Locate the cell with the specified text and output its [x, y] center coordinate. 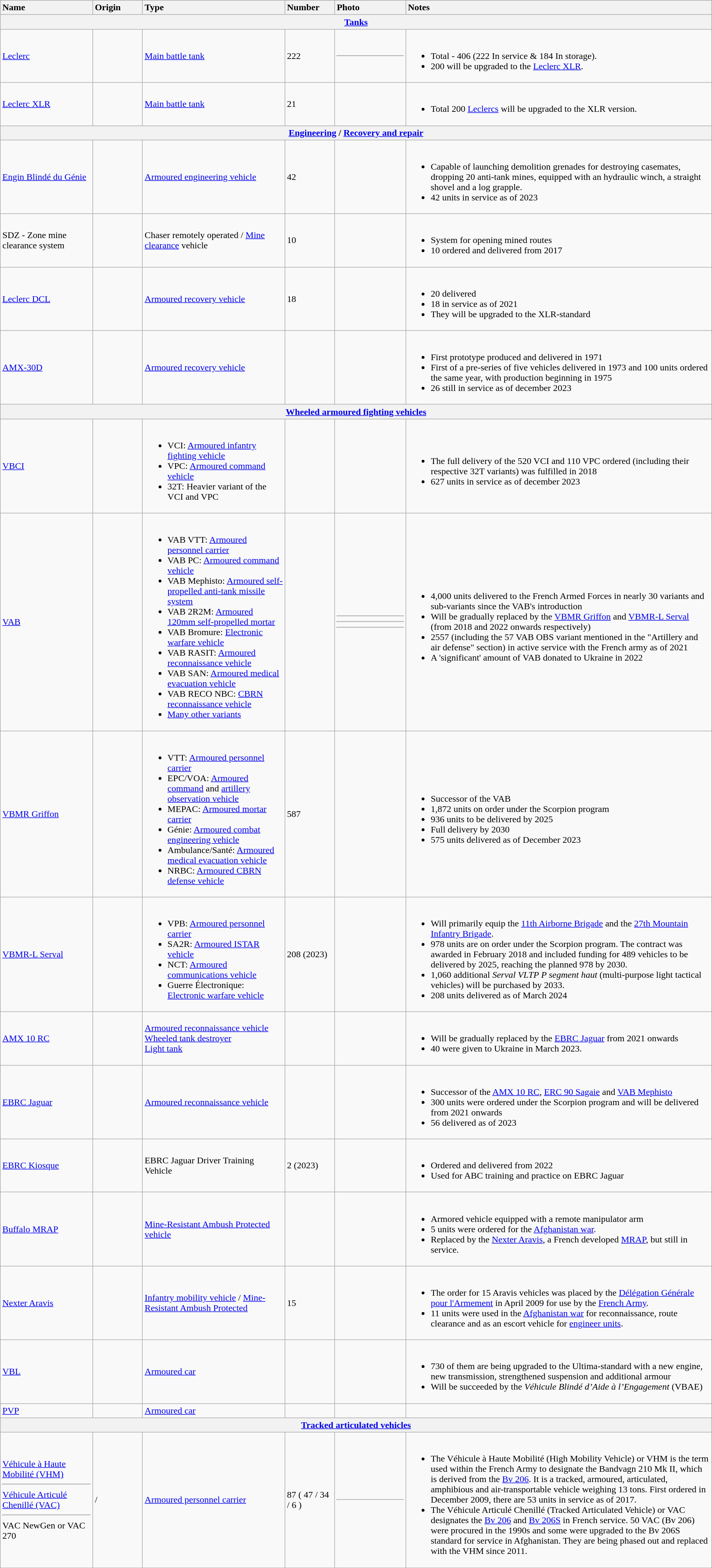
Will be gradually replaced by the EBRC Jaguar from 2021 onwards40 were given to Ukraine in March 2023. [559, 1039]
Name [46, 8]
Engin Blindé du Génie [46, 177]
VCI: Armoured infantry fighting vehicleVPC: Armoured command vehicle32T: Heavier variant of the VCI and VPC [214, 466]
Leclerc [46, 56]
PVP [46, 1411]
15 [310, 1303]
Number [310, 8]
VBMR Griffon [46, 814]
EBRC Jaguar [46, 1102]
VBMR-L Serval [46, 955]
Infantry mobility vehicle / Mine-Resistant Ambush Protected [214, 1303]
Nexter Aravis [46, 1303]
21 [310, 104]
Chaser remotely operated / Mine clearance vehicle [214, 240]
10 [310, 240]
SDZ - Zone mine clearance system [46, 240]
VPB: Armoured personnel carrierSA2R: Armoured ISTAR vehicleNCT: Armoured communications vehicleGuerre Électronique: Electronic warfare vehicle [214, 955]
Origin [118, 8]
18 [310, 299]
System for opening mined routes10 ordered and delivered from 2017 [559, 240]
Tanks [356, 22]
Tracked articulated vehicles [356, 1425]
EBRC Kiosque [46, 1166]
20 delivered18 in service as of 2021They will be upgraded to the XLR-standard [559, 299]
Ordered and delivered from 2022Used for ABC training and practice on EBRC Jaguar [559, 1166]
587 [310, 814]
Buffalo MRAP [46, 1229]
Total 200 Leclercs will be upgraded to the XLR version. [559, 104]
AMX-30D [46, 367]
Armoured personnel carrier [214, 1500]
EBRC Jaguar Driver Training Vehicle [214, 1166]
42 [310, 177]
Armoured reconnaissance vehicle [214, 1102]
Leclerc DCL [46, 299]
Leclerc XLR [46, 104]
VBCI [46, 466]
Type [214, 8]
AMX 10 RC [46, 1039]
Armoured engineering vehicle [214, 177]
Véhicule à Haute Mobilité (VHM)Véhicule Articulé Chenillé (VAC)VAC NewGen or VAC 270 [46, 1500]
Engineering / Recovery and repair [356, 133]
222 [310, 56]
VAB [46, 622]
87 ( 47 / 34 / 6 ) [310, 1500]
VBL [46, 1371]
2 (2023) [310, 1166]
Photo [370, 8]
Wheeled armoured fighting vehicles [356, 411]
Notes [559, 8]
Total - 406 (222 In service & 184 In storage).200 will be upgraded to the Leclerc XLR. [559, 56]
Armoured reconnaissance vehicleWheeled tank destroyerLight tank [214, 1039]
Mine-Resistant Ambush Protected vehicle [214, 1229]
/ [118, 1500]
208 (2023) [310, 955]
